Extract the [X, Y] coordinate from the center of the cell holding the provided text.  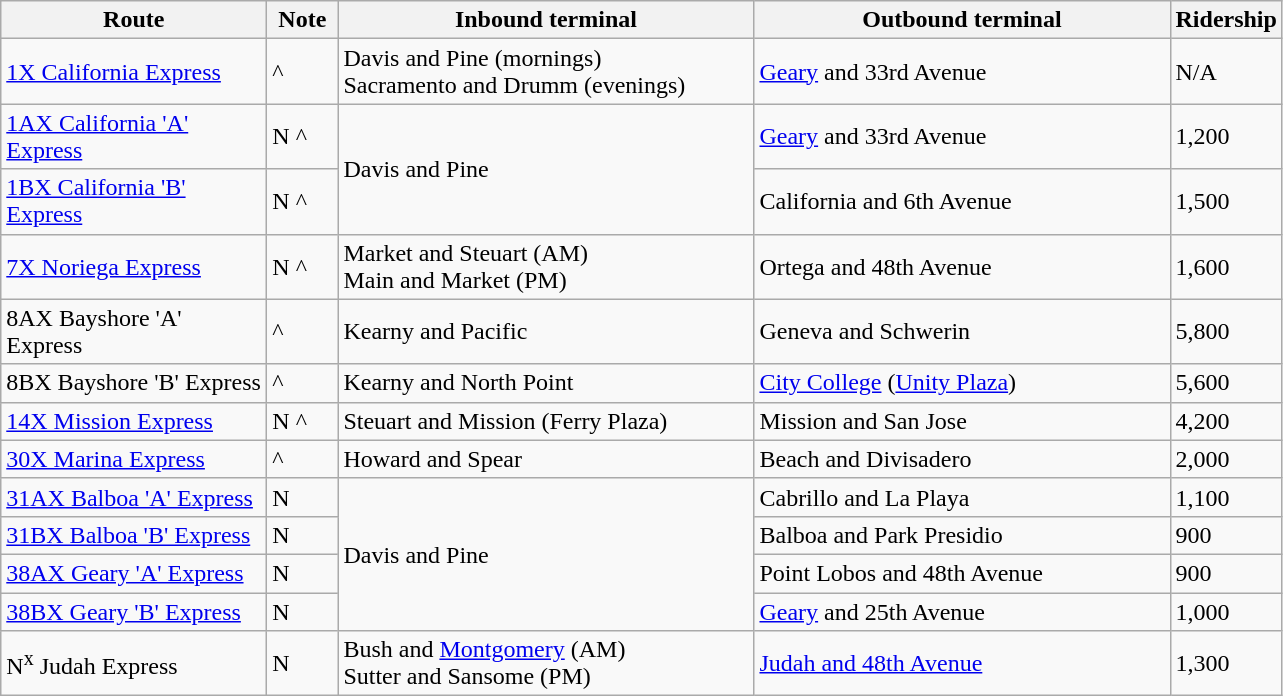
31BX Balboa 'B' Express [134, 535]
Balboa and Park Presidio [962, 535]
Judah and 48th Avenue [962, 664]
Davis and Pine (mornings)Sacramento and Drumm (evenings) [546, 72]
Howard and Spear [546, 459]
N/A [1226, 72]
Geary and 25th Avenue [962, 611]
1,200 [1226, 136]
8AX Bayshore 'A' Express [134, 332]
Ortega and 48th Avenue [962, 266]
1BX California 'B' Express [134, 202]
1,600 [1226, 266]
Kearny and North Point [546, 383]
Ridership [1226, 20]
City College (Unity Plaza) [962, 383]
Kearny and Pacific [546, 332]
2,000 [1226, 459]
Inbound terminal [546, 20]
Point Lobos and 48th Avenue [962, 573]
Steuart and Mission (Ferry Plaza) [546, 421]
8BX Bayshore 'B' Express [134, 383]
30X Marina Express [134, 459]
Geneva and Schwerin [962, 332]
Nx Judah Express [134, 664]
Route [134, 20]
1X California Express [134, 72]
Bush and Montgomery (AM)Sutter and Sansome (PM) [546, 664]
1,500 [1226, 202]
14X Mission Express [134, 421]
1AX California 'A' Express [134, 136]
1,100 [1226, 497]
38BX Geary 'B' Express [134, 611]
1,000 [1226, 611]
Outbound terminal [962, 20]
7X Noriega Express [134, 266]
Mission and San Jose [962, 421]
Beach and Divisadero [962, 459]
31AX Balboa 'A' Express [134, 497]
1,300 [1226, 664]
5,800 [1226, 332]
38AX Geary 'A' Express [134, 573]
California and 6th Avenue [962, 202]
Note [302, 20]
Cabrillo and La Playa [962, 497]
4,200 [1226, 421]
Market and Steuart (AM)Main and Market (PM) [546, 266]
5,600 [1226, 383]
